Return [x, y] of the center of cell containing provided text 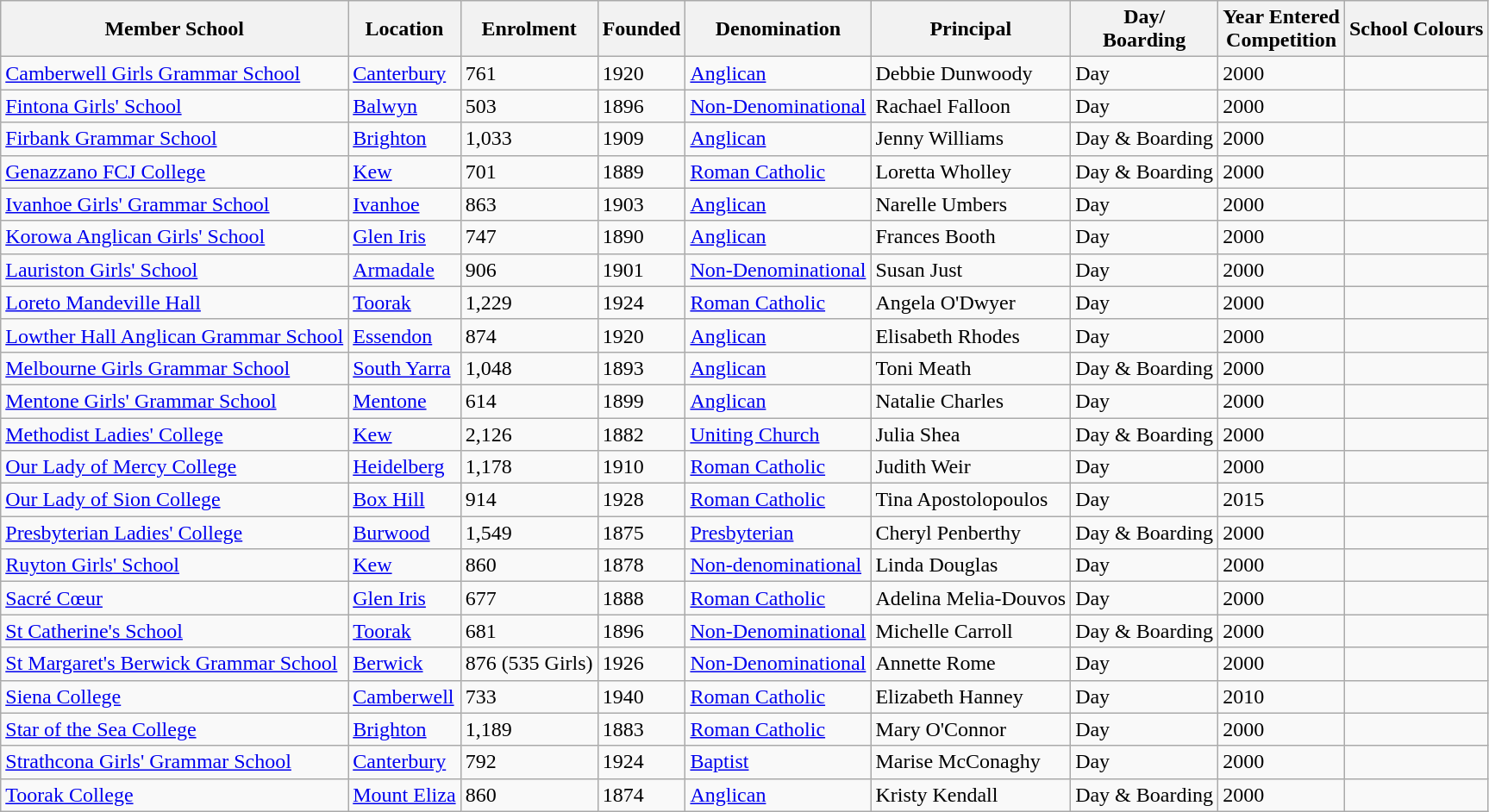
Toorak College [174, 795]
Member School [174, 29]
Natalie Charles [971, 401]
Denomination [778, 29]
Camberwell Girls Grammar School [174, 73]
Box Hill [404, 500]
Day/Boarding [1145, 29]
Melbourne Girls Grammar School [174, 368]
1893 [641, 368]
Rachael Falloon [971, 106]
Non-denominational [778, 565]
Presbyterian Ladies' College [174, 533]
Elisabeth Rhodes [971, 335]
2,126 [529, 434]
Sacré Cœur [174, 598]
681 [529, 631]
1874 [641, 795]
Strathcona Girls' Grammar School [174, 762]
Loretta Wholley [971, 172]
1883 [641, 729]
Marise McConaghy [971, 762]
St Margaret's Berwick Grammar School [174, 664]
876 (535 Girls) [529, 664]
School Colours [1416, 29]
Enrolment [529, 29]
Our Lady of Sion College [174, 500]
Annette Rome [971, 664]
Tina Apostolopoulos [971, 500]
614 [529, 401]
Methodist Ladies' College [174, 434]
2015 [1281, 500]
1901 [641, 270]
1,048 [529, 368]
Mentone [404, 401]
1940 [641, 696]
1889 [641, 172]
Jenny Williams [971, 139]
1888 [641, 598]
Narelle Umbers [971, 204]
1,033 [529, 139]
Debbie Dunwoody [971, 73]
Ivanhoe [404, 204]
1,178 [529, 467]
Angela O'Dwyer [971, 303]
Burwood [404, 533]
1928 [641, 500]
Julia Shea [971, 434]
Founded [641, 29]
Armadale [404, 270]
Kristy Kendall [971, 795]
Presbyterian [778, 533]
Susan Just [971, 270]
874 [529, 335]
Essendon [404, 335]
Lauriston Girls' School [174, 270]
1,229 [529, 303]
1910 [641, 467]
Baptist [778, 762]
Balwyn [404, 106]
Fintona Girls' School [174, 106]
Our Lady of Mercy College [174, 467]
Principal [971, 29]
Camberwell [404, 696]
Genazzano FCJ College [174, 172]
701 [529, 172]
Ruyton Girls' School [174, 565]
St Catherine's School [174, 631]
2010 [1281, 696]
Judith Weir [971, 467]
906 [529, 270]
1909 [641, 139]
Ivanhoe Girls' Grammar School [174, 204]
Berwick [404, 664]
Michelle Carroll [971, 631]
1903 [641, 204]
503 [529, 106]
747 [529, 237]
1875 [641, 533]
Uniting Church [778, 434]
Siena College [174, 696]
1926 [641, 664]
Mentone Girls' Grammar School [174, 401]
Cheryl Penberthy [971, 533]
Korowa Anglican Girls' School [174, 237]
1878 [641, 565]
Linda Douglas [971, 565]
1890 [641, 237]
1882 [641, 434]
1899 [641, 401]
Lowther Hall Anglican Grammar School [174, 335]
1,549 [529, 533]
914 [529, 500]
Mary O'Connor [971, 729]
677 [529, 598]
Location [404, 29]
Elizabeth Hanney [971, 696]
South Yarra [404, 368]
Frances Booth [971, 237]
Mount Eliza [404, 795]
1,189 [529, 729]
Loreto Mandeville Hall [174, 303]
863 [529, 204]
Year EnteredCompetition [1281, 29]
761 [529, 73]
Firbank Grammar School [174, 139]
733 [529, 696]
Heidelberg [404, 467]
792 [529, 762]
Adelina Melia-Douvos [971, 598]
Toni Meath [971, 368]
Star of the Sea College [174, 729]
